Find where the given text appears and provide that cell's center as [X, Y] coordinate. 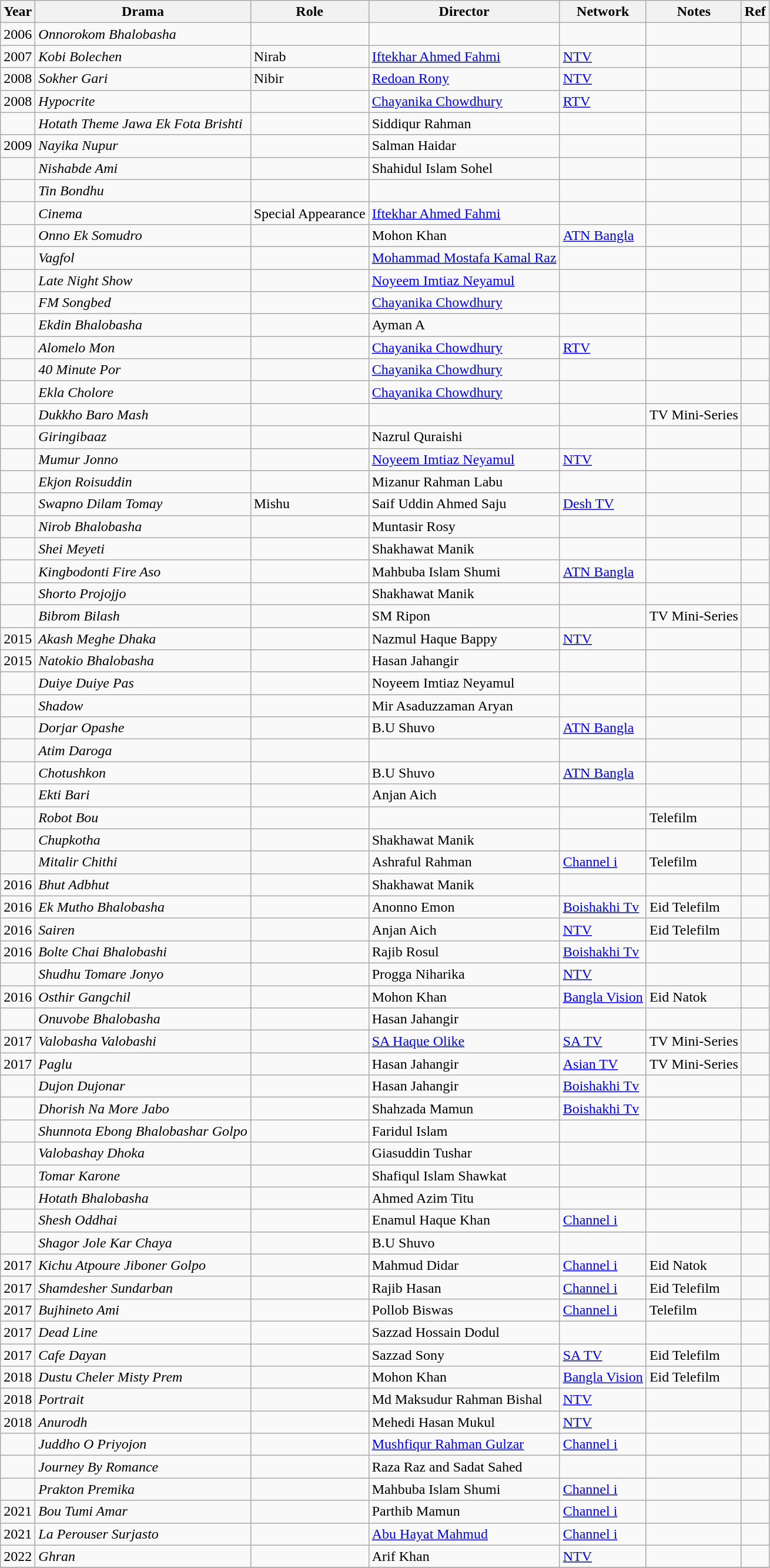
40 Minute Por [143, 370]
Atim Daroga [143, 750]
Sokher Gari [143, 79]
Portrait [143, 1400]
Bhut Adbhut [143, 885]
Arif Khan [464, 1556]
Onuvobe Bhalobasha [143, 1019]
Anurodh [143, 1422]
Shahzada Mamun [464, 1109]
Ahmed Azim Titu [464, 1198]
Nirab [309, 56]
Ref [755, 12]
Mizanur Rahman Labu [464, 482]
2007 [18, 56]
Tomar Karone [143, 1176]
Role [309, 12]
Paglu [143, 1064]
2006 [18, 34]
Kingbodonti Fire Aso [143, 571]
Alomelo Mon [143, 348]
Giringibaaz [143, 437]
Sazzad Sony [464, 1355]
Onnorokom Bhalobasha [143, 34]
Osthir Gangchil [143, 997]
Drama [143, 12]
Sairen [143, 929]
Abu Hayat Mahmud [464, 1534]
Duiye Duiye Pas [143, 683]
Nayika Nupur [143, 146]
Ekti Bari [143, 795]
Shamdesher Sundarban [143, 1287]
Bou Tumi Amar [143, 1512]
Nazrul Quraishi [464, 437]
Giasuddin Tushar [464, 1153]
Mahmud Didar [464, 1265]
Director [464, 12]
Ek Mutho Bhalobasha [143, 907]
Bujhineto Ami [143, 1310]
Bolte Chai Bhalobashi [143, 952]
2022 [18, 1556]
Ekla Cholore [143, 392]
Siddiqur Rahman [464, 124]
Redoan Rony [464, 79]
Shei Meyeti [143, 549]
2009 [18, 146]
Mehedi Hasan Mukul [464, 1422]
Mir Asaduzzaman Aryan [464, 706]
Shadow [143, 706]
Saif Uddin Ahmed Saju [464, 504]
Ayman A [464, 325]
Shudhu Tomare Jonyo [143, 974]
Kichu Atpoure Jiboner Golpo [143, 1265]
Ghran [143, 1556]
Ekdin Bhalobasha [143, 325]
Hotath Bhalobasha [143, 1198]
Parthib Mamun [464, 1512]
Tin Bondhu [143, 191]
Shahidul Islam Sohel [464, 168]
SA Haque Olike [464, 1042]
Shesh Oddhai [143, 1220]
Salman Haidar [464, 146]
Bibrom Bilash [143, 616]
Mitalir Chithi [143, 862]
Vagfol [143, 258]
Valobashay Dhoka [143, 1153]
Cafe Dayan [143, 1355]
Ekjon Roisuddin [143, 482]
Mohammad Mostafa Kamal Raz [464, 258]
Juddho O Priyojon [143, 1444]
Nazmul Haque Bappy [464, 638]
Robot Bou [143, 818]
Nibir [309, 79]
Network [603, 12]
Dukkho Baro Mash [143, 415]
Kobi Bolechen [143, 56]
Dead Line [143, 1332]
Hotath Theme Jawa Ek Fota Brishti [143, 124]
Prakton Premika [143, 1489]
Year [18, 12]
Muntasir Rosy [464, 526]
Ashraful Rahman [464, 862]
Natokio Bhalobasha [143, 661]
Dujon Dujonar [143, 1086]
FM Songbed [143, 303]
Nishabde Ami [143, 168]
Raza Raz and Sadat Sahed [464, 1467]
Mumur Jonno [143, 459]
Chupkotha [143, 840]
Faridul Islam [464, 1131]
Asian TV [603, 1064]
Shagor Jole Kar Chaya [143, 1243]
Valobasha Valobashi [143, 1042]
Special Appearance [309, 213]
Journey By Romance [143, 1467]
Sazzad Hossain Dodul [464, 1332]
Mishu [309, 504]
Dorjar Opashe [143, 728]
Shorto Projojjo [143, 593]
Enamul Haque Khan [464, 1220]
Mushfiqur Rahman Gulzar [464, 1444]
Anonno Emon [464, 907]
La Perouser Surjasto [143, 1534]
Chotushkon [143, 773]
Shunnota Ebong Bhalobashar Golpo [143, 1131]
Rajib Rosul [464, 952]
Nirob Bhalobasha [143, 526]
Rajib Hasan [464, 1287]
Late Night Show [143, 281]
Notes [694, 12]
Desh TV [603, 504]
SM Ripon [464, 616]
Dhorish Na More Jabo [143, 1109]
Pollob Biswas [464, 1310]
Onno Ek Somudro [143, 235]
Shafiqul Islam Shawkat [464, 1176]
Swapno Dilam Tomay [143, 504]
Hypocrite [143, 101]
Progga Niharika [464, 974]
Cinema [143, 213]
Md Maksudur Rahman Bishal [464, 1400]
Akash Meghe Dhaka [143, 638]
Dustu Cheler Misty Prem [143, 1377]
